For the text-containing cell, return its midpoint in [x, y] coordinate format. 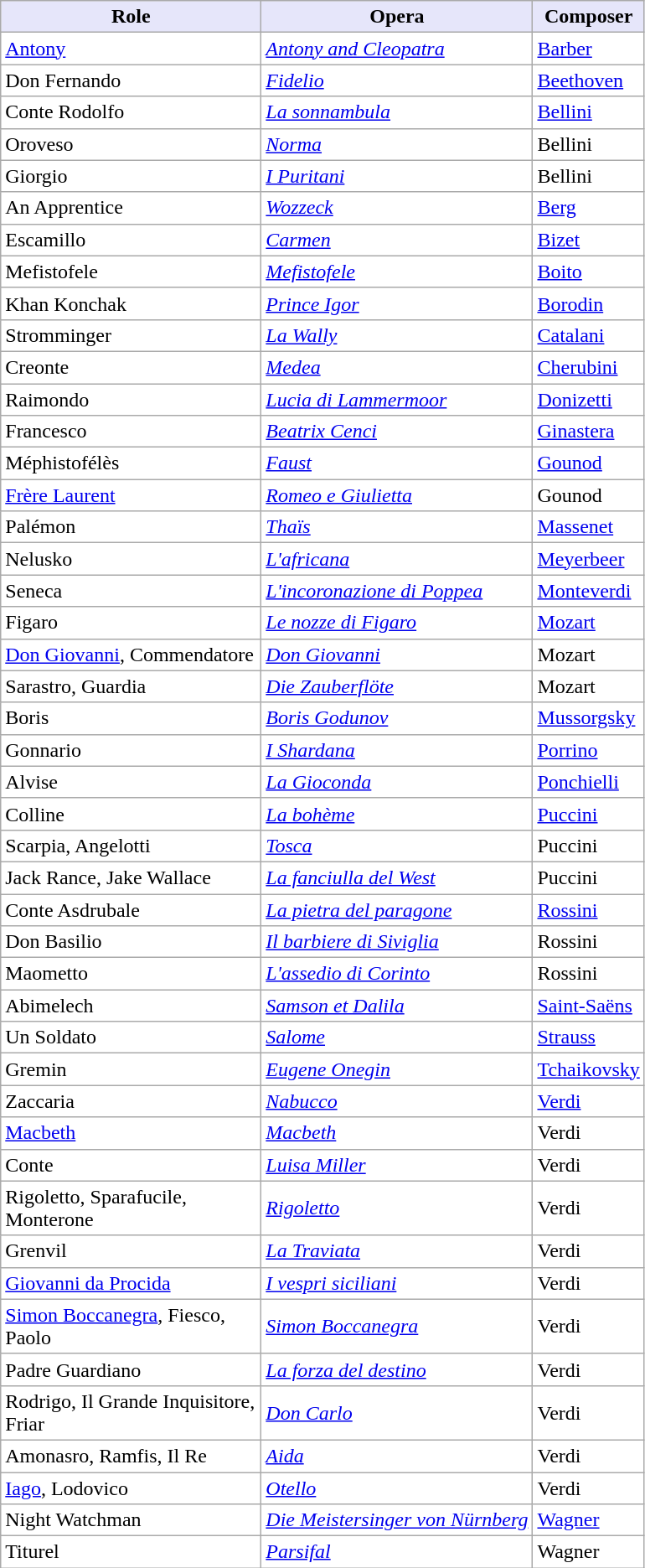
Conte [131, 1165]
Don Giovanni [397, 655]
Aida [397, 1456]
Méphistofélès [131, 463]
Gremin [131, 1069]
Frère Laurent [131, 495]
Giorgio [131, 176]
I Puritani [397, 176]
Tchaikovsky [588, 1069]
Maometto [131, 974]
I vespri siciliani [397, 1283]
Escamillo [131, 240]
Porrino [588, 750]
Conte Rodolfo [131, 112]
Catalani [588, 335]
La Wally [397, 335]
Composer [588, 17]
Le nozze di Figaro [397, 623]
L'assedio di Corinto [397, 974]
Saint-Saëns [588, 1006]
Role [131, 17]
Cherubini [588, 367]
Monteverdi [588, 591]
Meyerbeer [588, 559]
Mussorgsky [588, 718]
Oroveso [131, 144]
Simon Boccanegra [397, 1326]
Antony and Cleopatra [397, 49]
Rigoletto [397, 1208]
La Traviata [397, 1251]
Figaro [131, 623]
Die Meistersinger von Nürnberg [397, 1520]
Nabucco [397, 1101]
Parsifal [397, 1552]
Borodin [588, 303]
Prince Igor [397, 303]
Opera [397, 17]
La pietra del paragone [397, 909]
Carmen [397, 240]
Eugene Onegin [397, 1069]
Beatrix Cenci [397, 432]
Alvise [131, 782]
Samson et Dalila [397, 1006]
La bohème [397, 814]
Boito [588, 272]
Scarpia, Angelotti [131, 846]
I Shardana [397, 750]
Francesco [131, 432]
Zaccaria [131, 1101]
Thaïs [397, 527]
Wozzeck [397, 208]
L'incoronazione di Poppea [397, 591]
Sarastro, Guardia [131, 686]
Grenvil [131, 1251]
Nelusko [131, 559]
Don Basilio [131, 942]
Boris Godunov [397, 718]
Massenet [588, 527]
Colline [131, 814]
Boris [131, 718]
Khan Konchak [131, 303]
Medea [397, 367]
Raimondo [131, 400]
Salome [397, 1038]
Giovanni da Procida [131, 1283]
Il barbiere di Siviglia [397, 942]
L'africana [397, 559]
Berg [588, 208]
Rigoletto, Sparafucile, Monterone [131, 1208]
Die Zauberflöte [397, 686]
Otello [397, 1488]
Beethoven [588, 80]
Ginastera [588, 432]
Titurel [131, 1552]
La fanciulla del West [397, 877]
Luisa Miller [397, 1165]
Barber [588, 49]
Donizetti [588, 400]
Ponchielli [588, 782]
Amonasro, Ramfis, Il Re [131, 1456]
Don Giovanni, Commendatore [131, 655]
Norma [397, 144]
Conte Asdrubale [131, 909]
Abimelech [131, 1006]
Don Fernando [131, 80]
Night Watchman [131, 1520]
Un Soldato [131, 1038]
Palémon [131, 527]
Antony [131, 49]
Bizet [588, 240]
Strauss [588, 1038]
Romeo e Giulietta [397, 495]
Gonnario [131, 750]
Creonte [131, 367]
Rodrigo, Il Grande Inquisitore, Friar [131, 1413]
Stromminger [131, 335]
La Gioconda [397, 782]
Don Carlo [397, 1413]
Seneca [131, 591]
Simon Boccanegra, Fiesco, Paolo [131, 1326]
Iago, Lodovico [131, 1488]
An Apprentice [131, 208]
Faust [397, 463]
La forza del destino [397, 1369]
Tosca [397, 846]
Jack Rance, Jake Wallace [131, 877]
Padre Guardiano [131, 1369]
Lucia di Lammermoor [397, 400]
Fidelio [397, 80]
La sonnambula [397, 112]
